Find where the given text appears and provide that cell's center as (x, y) coordinate. 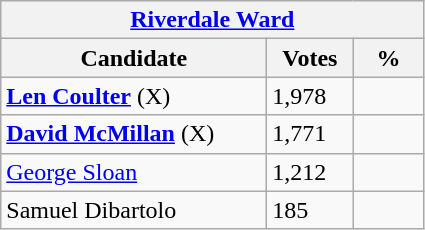
1,212 (310, 172)
Riverdale Ward (212, 20)
Candidate (134, 58)
George Sloan (134, 172)
Votes (310, 58)
1,771 (310, 134)
David McMillan (X) (134, 134)
Samuel Dibartolo (134, 210)
1,978 (310, 96)
185 (310, 210)
Len Coulter (X) (134, 96)
% (388, 58)
